From the cell containing the given text, extract its center point as (x, y) coordinate. 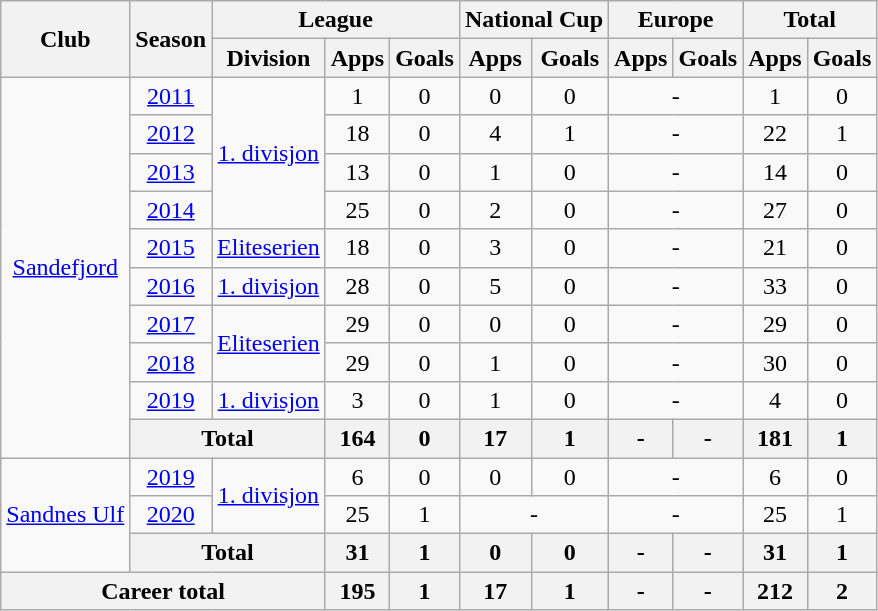
5 (495, 286)
National Cup (534, 20)
2018 (171, 362)
212 (775, 591)
22 (775, 134)
181 (775, 438)
League (336, 20)
14 (775, 172)
Sandefjord (66, 268)
2015 (171, 248)
Sandnes Ulf (66, 515)
33 (775, 286)
2014 (171, 210)
13 (357, 172)
195 (357, 591)
2020 (171, 515)
28 (357, 286)
2013 (171, 172)
30 (775, 362)
2017 (171, 324)
Season (171, 39)
Division (269, 58)
21 (775, 248)
27 (775, 210)
Europe (676, 20)
2011 (171, 96)
164 (357, 438)
Club (66, 39)
2012 (171, 134)
Career total (163, 591)
2016 (171, 286)
